Provide the [x, y] coordinate of the cell's center where the given text is located.  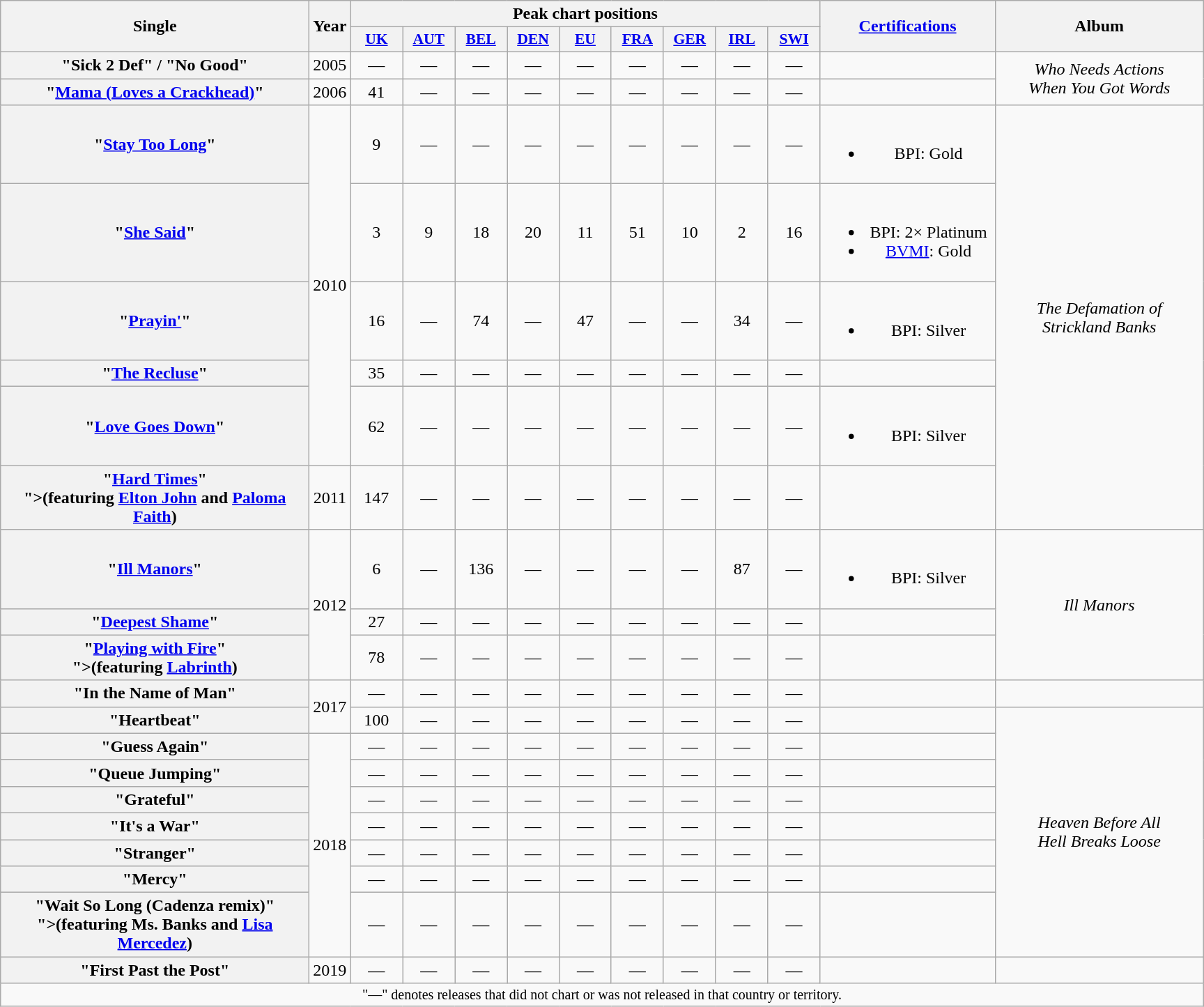
2 [741, 233]
2012 [330, 605]
"Heartbeat" [155, 720]
100 [376, 720]
6 [376, 569]
2005 [330, 65]
"Mercy" [155, 879]
47 [585, 321]
BEL [481, 40]
27 [376, 622]
"Stay Too Long" [155, 145]
DEN [534, 40]
"Prayin'" [155, 321]
2019 [330, 970]
"Sick 2 Def" / "No Good" [155, 65]
"The Recluse" [155, 374]
"In the Name of Man" [155, 693]
GER [690, 40]
"Grateful" [155, 799]
"Mama (Loves a Crackhead)" [155, 91]
11 [585, 233]
34 [741, 321]
UK [376, 40]
35 [376, 374]
2011 [330, 498]
"—" denotes releases that did not chart or was not released in that country or territory. [602, 995]
SWI [794, 40]
AUT [429, 40]
78 [376, 658]
18 [481, 233]
Heaven Before AllHell Breaks Loose [1099, 831]
41 [376, 91]
"Playing with Fire"">(featuring Labrinth) [155, 658]
"Queue Jumping" [155, 773]
Album [1099, 26]
The Defamation ofStrickland Banks [1099, 318]
EU [585, 40]
51 [637, 233]
"Stranger" [155, 852]
2010 [330, 286]
2006 [330, 91]
Peak chart positions [585, 14]
2018 [330, 845]
"Wait So Long (Cadenza remix)"">(featuring Ms. Banks and Lisa Mercedez) [155, 925]
"Deepest Shame" [155, 622]
62 [376, 426]
"Ill Manors" [155, 569]
2017 [330, 707]
Who Needs ActionsWhen You Got Words [1099, 78]
Single [155, 26]
"Hard Times"">(featuring Elton John and Paloma Faith) [155, 498]
Certifications [907, 26]
Ill Manors [1099, 605]
"Love Goes Down" [155, 426]
10 [690, 233]
147 [376, 498]
FRA [637, 40]
136 [481, 569]
Year [330, 26]
"She Said" [155, 233]
20 [534, 233]
"It's a War" [155, 826]
"First Past the Post" [155, 970]
87 [741, 569]
BPI: Gold [907, 145]
IRL [741, 40]
BPI: 2× PlatinumBVMI: Gold [907, 233]
"Guess Again" [155, 746]
3 [376, 233]
74 [481, 321]
